Pinpoint the cell where the given text exists, returning its [x, y] midpoint coordinate. 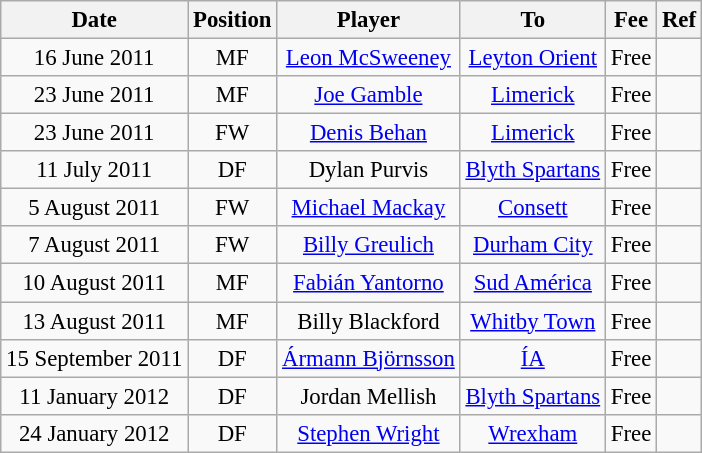
10 August 2011 [94, 283]
Leyton Orient [532, 58]
Joe Gamble [368, 95]
Fee [630, 20]
11 July 2011 [94, 170]
13 August 2011 [94, 321]
15 September 2011 [94, 358]
Dylan Purvis [368, 170]
Wrexham [532, 433]
Date [94, 20]
Michael Mackay [368, 208]
5 August 2011 [94, 208]
7 August 2011 [94, 245]
Leon McSweeney [368, 58]
ÍA [532, 358]
Ármann Björnsson [368, 358]
Position [232, 20]
Jordan Mellish [368, 396]
Billy Blackford [368, 321]
24 January 2012 [94, 433]
Durham City [532, 245]
Billy Greulich [368, 245]
Player [368, 20]
Whitby Town [532, 321]
Ref [680, 20]
11 January 2012 [94, 396]
Sud América [532, 283]
To [532, 20]
Fabián Yantorno [368, 283]
Consett [532, 208]
16 June 2011 [94, 58]
Stephen Wright [368, 433]
Denis Behan [368, 133]
